Capture the cell that displays the provided text and extract its (X, Y) central coordinate. 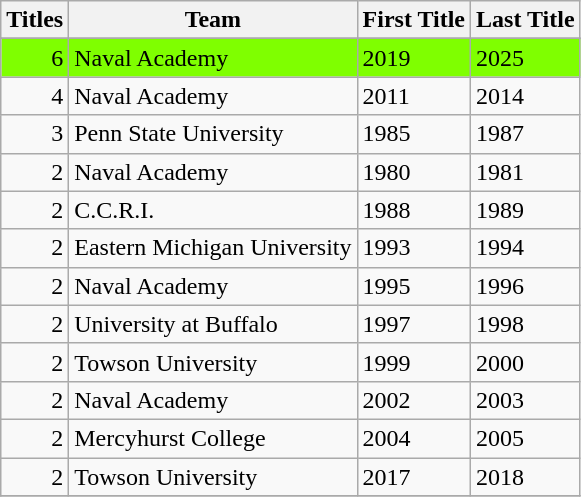
Team (213, 20)
Last Title (526, 20)
2011 (414, 96)
Penn State University (213, 134)
Titles (35, 20)
First Title (414, 20)
4 (35, 96)
1981 (526, 172)
1985 (414, 134)
C.C.R.I. (213, 210)
University at Buffalo (213, 324)
2005 (526, 438)
1989 (526, 210)
1999 (414, 362)
1997 (414, 324)
2014 (526, 96)
2003 (526, 400)
1998 (526, 324)
Mercyhurst College (213, 438)
1987 (526, 134)
1996 (526, 286)
1993 (414, 248)
3 (35, 134)
1995 (414, 286)
1980 (414, 172)
2002 (414, 400)
2004 (414, 438)
6 (35, 58)
2025 (526, 58)
1988 (414, 210)
2019 (414, 58)
2000 (526, 362)
1994 (526, 248)
Eastern Michigan University (213, 248)
2017 (414, 477)
2018 (526, 477)
